Scan for the cell matching the given text and deliver its [X, Y] coordinate at center. 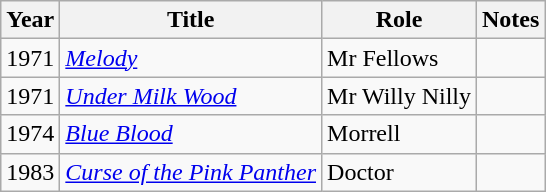
Mr Willy Nilly [400, 96]
Under Milk Wood [191, 96]
Title [191, 20]
1983 [30, 172]
Year [30, 20]
Blue Blood [191, 134]
1974 [30, 134]
Mr Fellows [400, 58]
Melody [191, 58]
Curse of the Pink Panther [191, 172]
Doctor [400, 172]
Role [400, 20]
Morrell [400, 134]
Notes [511, 20]
